Provide the (x, y) coordinate of the cell's center where the given text is located.  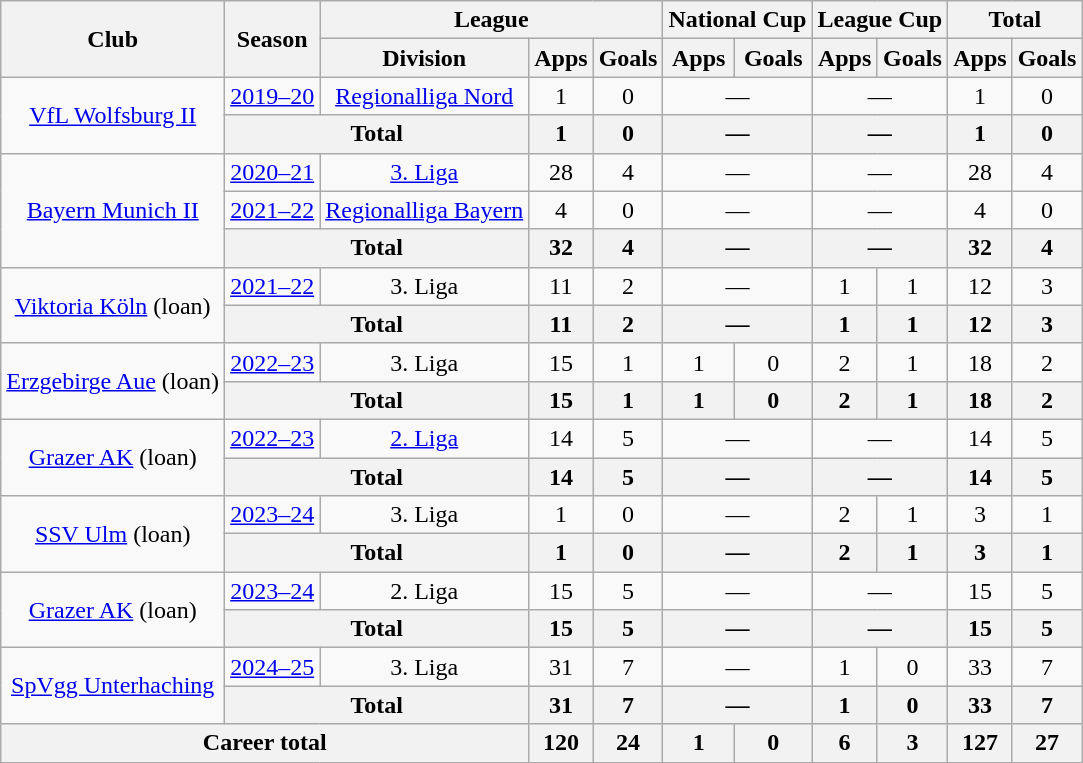
SSV Ulm (loan) (113, 534)
Erzgebirge Aue (loan) (113, 381)
6 (844, 743)
127 (980, 743)
120 (561, 743)
Regionalliga Bayern (424, 210)
Season (272, 39)
2019–20 (272, 96)
Regionalliga Nord (424, 96)
2020–21 (272, 172)
Career total (265, 743)
League (492, 20)
Division (424, 58)
SpVgg Unterhaching (113, 686)
League Cup (880, 20)
Viktoria Köln (loan) (113, 305)
National Cup (738, 20)
24 (628, 743)
27 (1047, 743)
Bayern Munich II (113, 210)
Club (113, 39)
VfL Wolfsburg II (113, 115)
2024–25 (272, 667)
